Output the (X, Y) coordinate of the center of the cell containing the given text.  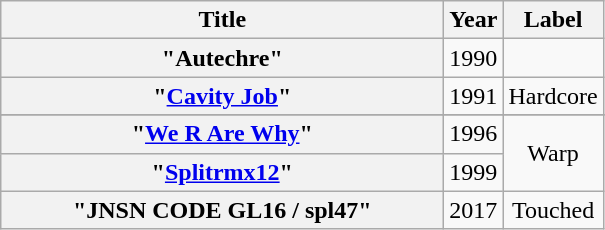
2017 (474, 210)
"Autechre" (222, 58)
1999 (474, 172)
Title (222, 20)
Warp (553, 153)
"We R Are Why" (222, 134)
Touched (553, 210)
1996 (474, 134)
"Cavity Job" (222, 96)
"JNSN CODE GL16 / spl47" (222, 210)
Year (474, 20)
1991 (474, 96)
Label (553, 20)
Hardcore (553, 96)
"Splitrmx12" (222, 172)
1990 (474, 58)
